Capture the cell that displays the provided text and extract its (x, y) central coordinate. 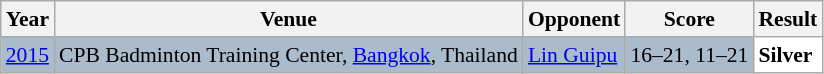
Year (28, 19)
16–21, 11–21 (689, 55)
Result (788, 19)
Opponent (574, 19)
2015 (28, 55)
CPB Badminton Training Center, Bangkok, Thailand (288, 55)
Venue (288, 19)
Score (689, 19)
Lin Guipu (574, 55)
Silver (788, 55)
